Pinpoint the cell where the given text exists, returning its [X, Y] midpoint coordinate. 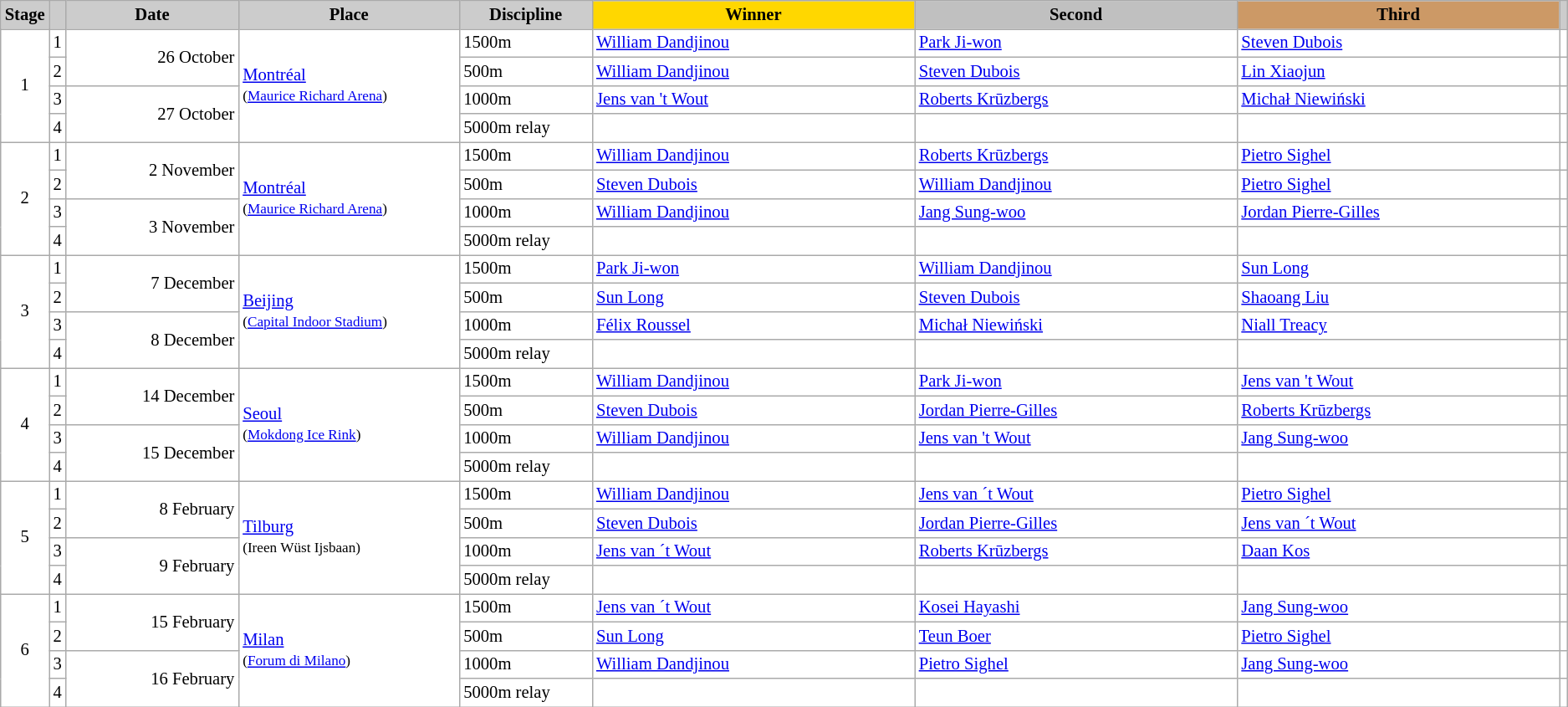
16 February [152, 679]
Beijing(Capital Indoor Stadium) [349, 311]
15 February [152, 622]
Teun Boer [1076, 636]
6 [25, 649]
Shaoang Liu [1398, 297]
2 November [152, 170]
Daan Kos [1398, 551]
Place [349, 14]
26 October [152, 57]
Tilburg(Ireen Wüst Ijsbaan) [349, 537]
3 November [152, 227]
14 December [152, 396]
5 [25, 537]
7 December [152, 283]
Kosei Hayashi [1076, 607]
Niall Treacy [1398, 325]
8 December [152, 340]
Milan(Forum di Milano) [349, 649]
Lin Xiaojun [1398, 71]
Date [152, 14]
Seoul(Mokdong Ice Rink) [349, 423]
9 February [152, 566]
Second [1076, 14]
15 December [152, 453]
Stage [25, 14]
8 February [152, 509]
Winner [753, 14]
Third [1398, 14]
Discipline [525, 14]
Félix Roussel [753, 325]
27 October [152, 114]
